Detect which cell encompasses the target text, then output its [x, y] center coordinate. 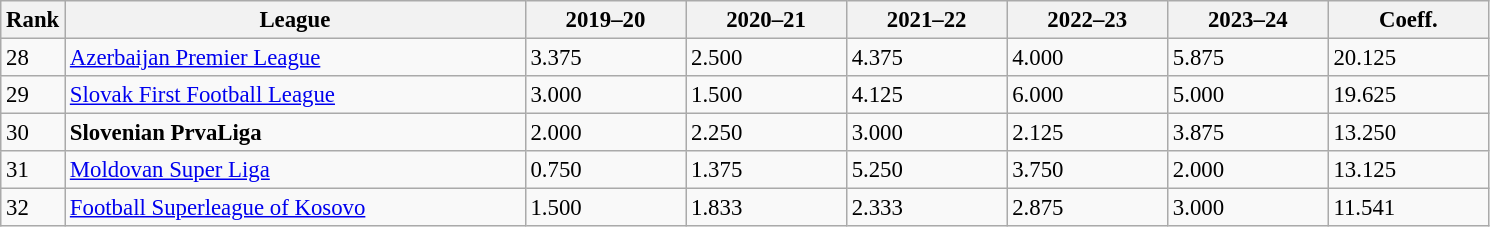
0.750 [606, 170]
19.625 [1408, 95]
11.541 [1408, 208]
2022–23 [1088, 20]
Azerbaijan Premier League [296, 58]
2020–21 [766, 20]
4.375 [926, 58]
3.875 [1248, 133]
2019–20 [606, 20]
3.375 [606, 58]
2023–24 [1248, 20]
League [296, 20]
2021–22 [926, 20]
13.125 [1408, 170]
13.250 [1408, 133]
2.500 [766, 58]
30 [33, 133]
1.833 [766, 208]
1.375 [766, 170]
5.875 [1248, 58]
2.333 [926, 208]
Slovak First Football League [296, 95]
2.875 [1088, 208]
3.750 [1088, 170]
5.000 [1248, 95]
Coeff. [1408, 20]
2.250 [766, 133]
28 [33, 58]
20.125 [1408, 58]
Football Superleague of Kosovo [296, 208]
Slovenian PrvaLiga [296, 133]
4.000 [1088, 58]
6.000 [1088, 95]
Moldovan Super Liga [296, 170]
32 [33, 208]
31 [33, 170]
2.125 [1088, 133]
5.250 [926, 170]
Rank [33, 20]
4.125 [926, 95]
29 [33, 95]
